Capture the cell that displays the provided text and extract its [x, y] central coordinate. 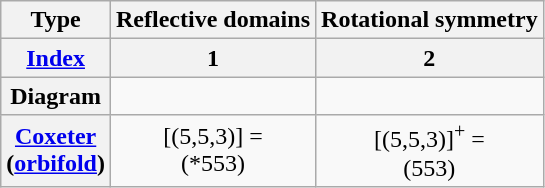
Type [56, 20]
[(5,5,3)]+ = (553) [430, 151]
Rotational symmetry [430, 20]
1 [212, 58]
2 [430, 58]
[(5,5,3)] = (*553) [212, 151]
Coxeter(orbifold) [56, 151]
Index [56, 58]
Reflective domains [212, 20]
Diagram [56, 96]
